Provide the [x, y] coordinate of the cell's center where the given text is located.  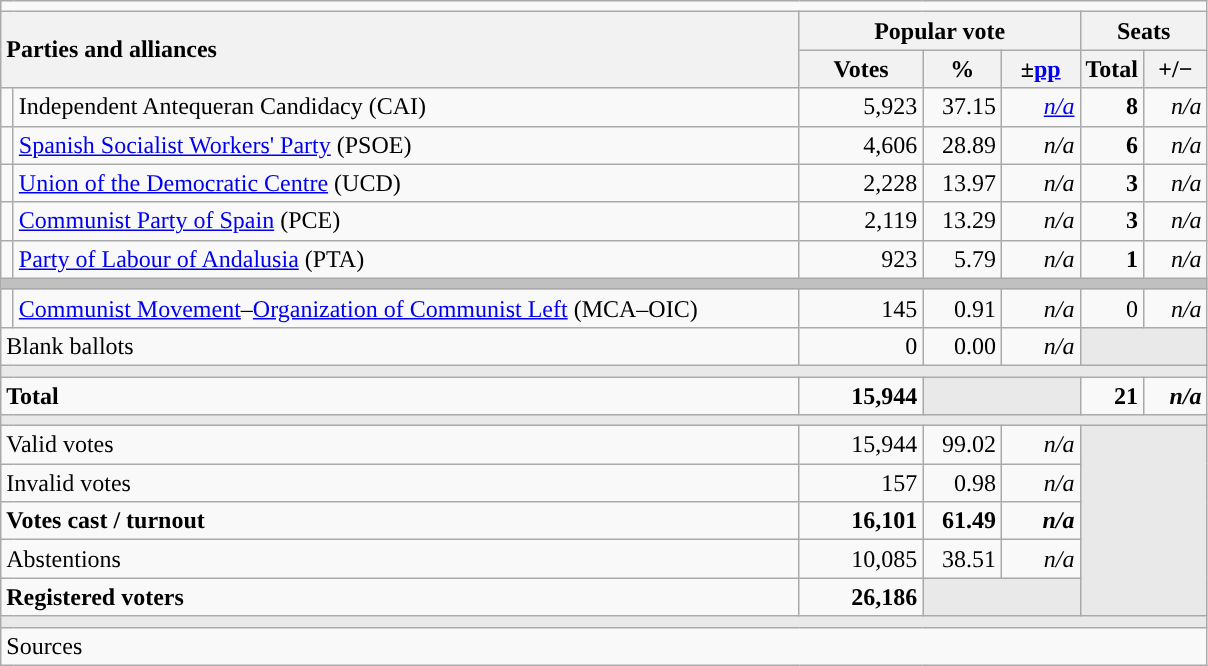
Party of Labour of Andalusia (PTA) [406, 259]
61.49 [962, 521]
Spanish Socialist Workers' Party (PSOE) [406, 145]
+/− [1176, 69]
10,085 [861, 559]
145 [861, 308]
2,119 [861, 221]
Votes [861, 69]
5.79 [962, 259]
% [962, 69]
26,186 [861, 597]
0.91 [962, 308]
Independent Antequeran Candidacy (CAI) [406, 107]
0.00 [962, 346]
Popular vote [940, 31]
4,606 [861, 145]
0.98 [962, 483]
16,101 [861, 521]
Abstentions [400, 559]
28.89 [962, 145]
Votes cast / turnout [400, 521]
Registered voters [400, 597]
21 [1112, 395]
99.02 [962, 445]
157 [861, 483]
13.29 [962, 221]
Communist Party of Spain (PCE) [406, 221]
13.97 [962, 183]
Union of the Democratic Centre (UCD) [406, 183]
Valid votes [400, 445]
37.15 [962, 107]
8 [1112, 107]
Seats [1144, 31]
6 [1112, 145]
2,228 [861, 183]
Communist Movement–Organization of Communist Left (MCA–OIC) [406, 308]
38.51 [962, 559]
Blank ballots [400, 346]
±pp [1040, 69]
Parties and alliances [400, 50]
923 [861, 259]
1 [1112, 259]
Sources [604, 646]
5,923 [861, 107]
Invalid votes [400, 483]
